Locate the cell with the specified text and output its (x, y) center coordinate. 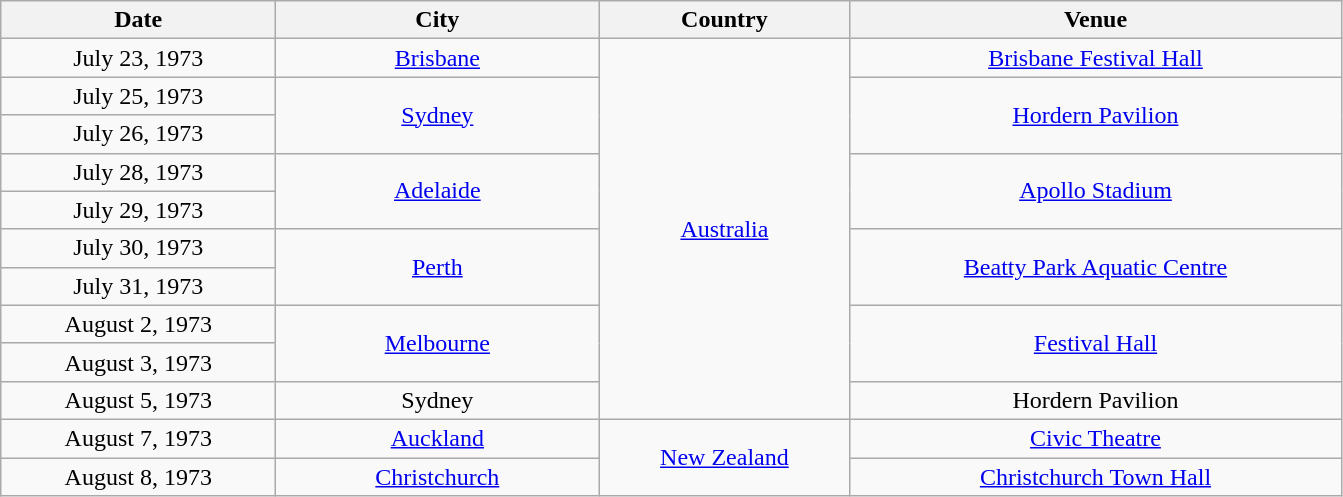
City (438, 20)
Date (138, 20)
Brisbane Festival Hall (1096, 58)
July 23, 1973 (138, 58)
July 31, 1973 (138, 286)
Perth (438, 267)
Apollo Stadium (1096, 191)
July 26, 1973 (138, 134)
July 30, 1973 (138, 248)
August 2, 1973 (138, 324)
Venue (1096, 20)
July 28, 1973 (138, 172)
Australia (724, 230)
August 7, 1973 (138, 438)
July 25, 1973 (138, 96)
August 8, 1973 (138, 477)
Melbourne (438, 343)
New Zealand (724, 457)
Adelaide (438, 191)
Festival Hall (1096, 343)
Auckland (438, 438)
Civic Theatre (1096, 438)
Country (724, 20)
August 3, 1973 (138, 362)
Beatty Park Aquatic Centre (1096, 267)
Christchurch Town Hall (1096, 477)
July 29, 1973 (138, 210)
Christchurch (438, 477)
Brisbane (438, 58)
August 5, 1973 (138, 400)
